Return the [X, Y] coordinate for the center point of the cell that contains the specified text.  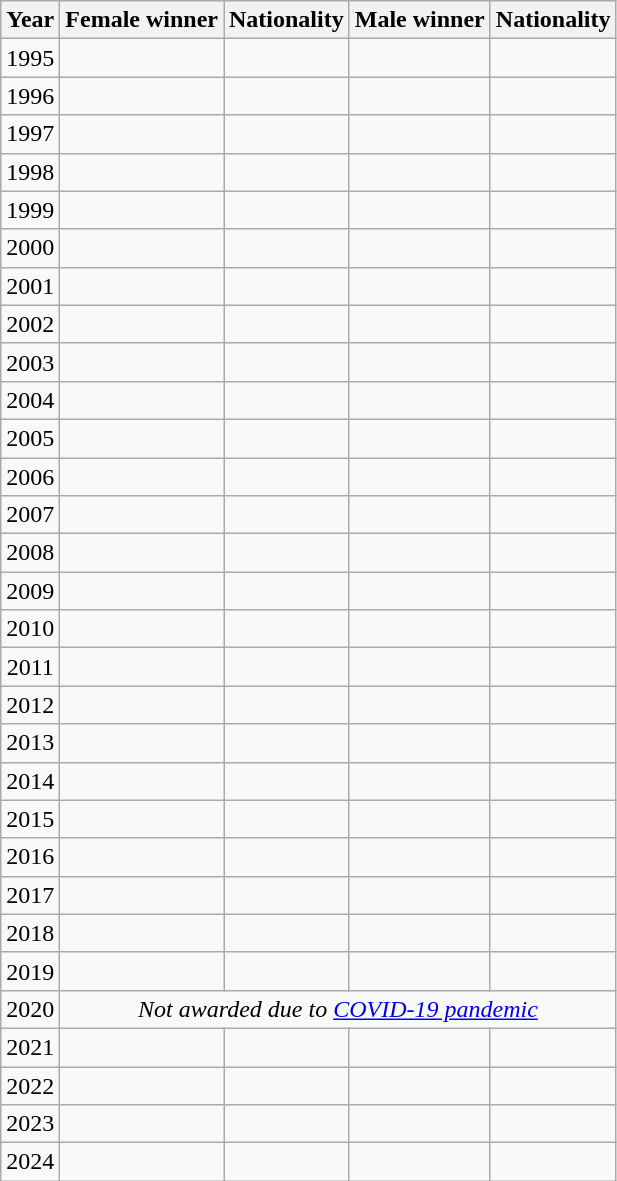
2021 [30, 1047]
2015 [30, 819]
1998 [30, 172]
2003 [30, 362]
2001 [30, 286]
Year [30, 20]
2000 [30, 248]
1997 [30, 134]
Female winner [142, 20]
2020 [30, 1009]
2016 [30, 857]
2007 [30, 515]
2014 [30, 781]
2022 [30, 1085]
2010 [30, 629]
Not awarded due to COVID-19 pandemic [338, 1009]
2002 [30, 324]
2019 [30, 971]
2011 [30, 667]
2018 [30, 933]
2006 [30, 477]
2004 [30, 400]
2012 [30, 705]
2024 [30, 1162]
2013 [30, 743]
1999 [30, 210]
2017 [30, 895]
2008 [30, 553]
2005 [30, 438]
1996 [30, 96]
Male winner [420, 20]
2023 [30, 1124]
1995 [30, 58]
2009 [30, 591]
